Extract the (x, y) coordinate from the center of the cell holding the provided text.  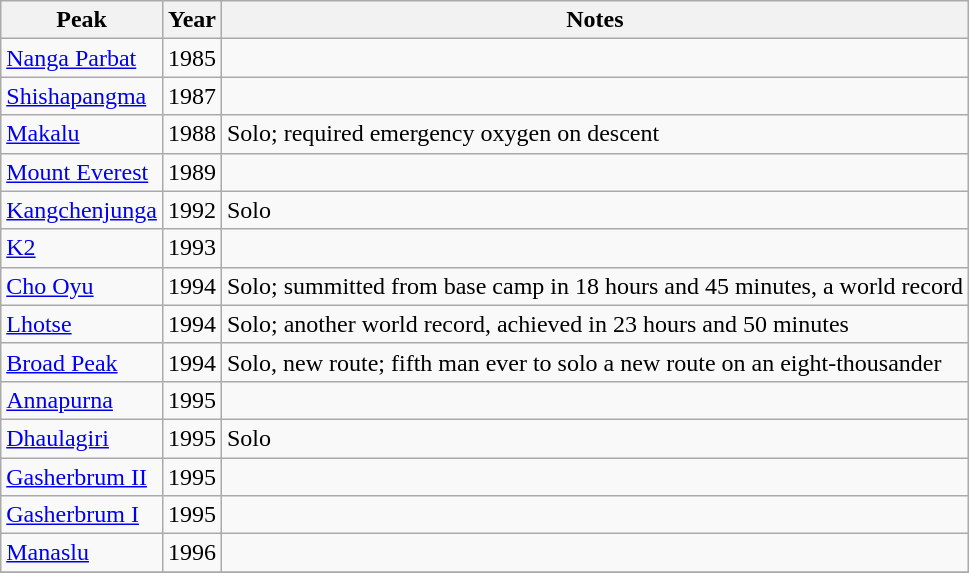
1996 (192, 553)
Year (192, 20)
Manaslu (82, 553)
1989 (192, 172)
K2 (82, 248)
Gasherbrum II (82, 477)
1987 (192, 96)
1992 (192, 210)
Solo; another world record, achieved in 23 hours and 50 minutes (594, 324)
Peak (82, 20)
Broad Peak (82, 362)
1985 (192, 58)
Notes (594, 20)
1993 (192, 248)
Gasherbrum I (82, 515)
Shishapangma (82, 96)
Mount Everest (82, 172)
Kangchenjunga (82, 210)
1988 (192, 134)
Solo; required emergency oxygen on descent (594, 134)
Cho Oyu (82, 286)
Nanga Parbat (82, 58)
Solo, new route; fifth man ever to solo a new route on an eight-thousander (594, 362)
Solo; summitted from base camp in 18 hours and 45 minutes, a world record (594, 286)
Dhaulagiri (82, 438)
Lhotse (82, 324)
Makalu (82, 134)
Annapurna (82, 400)
